Locate the cell with the specified text and output its [X, Y] center coordinate. 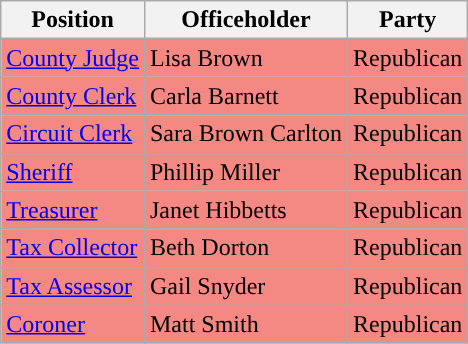
County Clerk [73, 96]
Tax Collector [73, 248]
Coroner [73, 324]
Phillip Miller [246, 172]
Treasurer [73, 210]
Sheriff [73, 172]
Gail Snyder [246, 286]
County Judge [73, 58]
Sara Brown Carlton [246, 134]
Beth Dorton [246, 248]
Circuit Clerk [73, 134]
Carla Barnett [246, 96]
Officeholder [246, 20]
Matt Smith [246, 324]
Tax Assessor [73, 286]
Lisa Brown [246, 58]
Party [408, 20]
Janet Hibbetts [246, 210]
Position [73, 20]
